Return the [x, y] coordinate for the center point of the cell that contains the specified text.  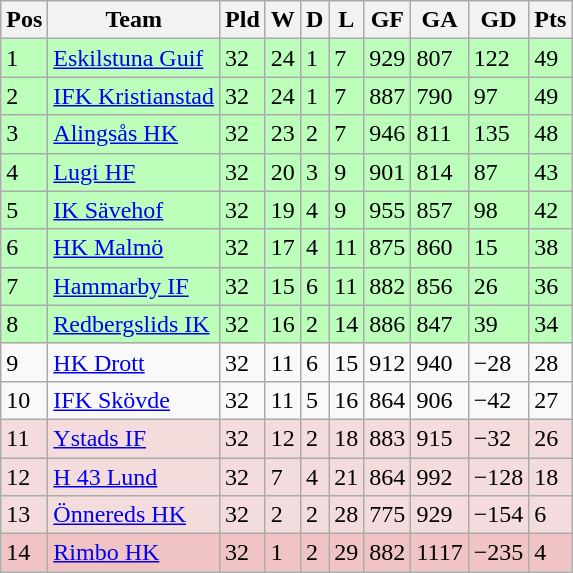
Lugi HF [134, 172]
GA [440, 20]
856 [440, 286]
W [282, 20]
946 [388, 134]
23 [282, 134]
Hammarby IF [134, 286]
IFK Kristianstad [134, 96]
814 [440, 172]
43 [550, 172]
10 [24, 400]
17 [282, 248]
IK Sävehof [134, 210]
955 [388, 210]
97 [498, 96]
811 [440, 134]
847 [440, 324]
−128 [498, 477]
807 [440, 58]
883 [388, 438]
Eskilstuna Guif [134, 58]
L [346, 20]
HK Malmö [134, 248]
Pos [24, 20]
135 [498, 134]
790 [440, 96]
Ystads IF [134, 438]
36 [550, 286]
Pts [550, 20]
−28 [498, 362]
42 [550, 210]
D [314, 20]
19 [282, 210]
860 [440, 248]
887 [388, 96]
38 [550, 248]
−42 [498, 400]
122 [498, 58]
GF [388, 20]
912 [388, 362]
857 [440, 210]
Team [134, 20]
Alingsås HK [134, 134]
992 [440, 477]
H 43 Lund [134, 477]
IFK Skövde [134, 400]
906 [440, 400]
29 [346, 553]
915 [440, 438]
13 [24, 515]
48 [550, 134]
Redbergslids IK [134, 324]
Önnereds HK [134, 515]
875 [388, 248]
901 [388, 172]
HK Drott [134, 362]
−32 [498, 438]
940 [440, 362]
775 [388, 515]
34 [550, 324]
Rimbo HK [134, 553]
−154 [498, 515]
20 [282, 172]
27 [550, 400]
886 [388, 324]
Pld [243, 20]
87 [498, 172]
8 [24, 324]
98 [498, 210]
−235 [498, 553]
21 [346, 477]
GD [498, 20]
1117 [440, 553]
39 [498, 324]
